Provide the [X, Y] coordinate of the cell's center where the given text is located.  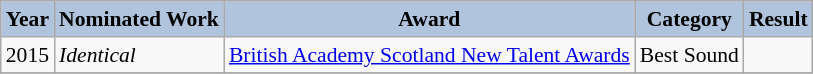
Best Sound [690, 55]
Identical [139, 55]
Year [28, 19]
2015 [28, 55]
Category [690, 19]
British Academy Scotland New Talent Awards [430, 55]
Award [430, 19]
Nominated Work [139, 19]
Result [778, 19]
